From the cell containing the given text, extract its center point as (x, y) coordinate. 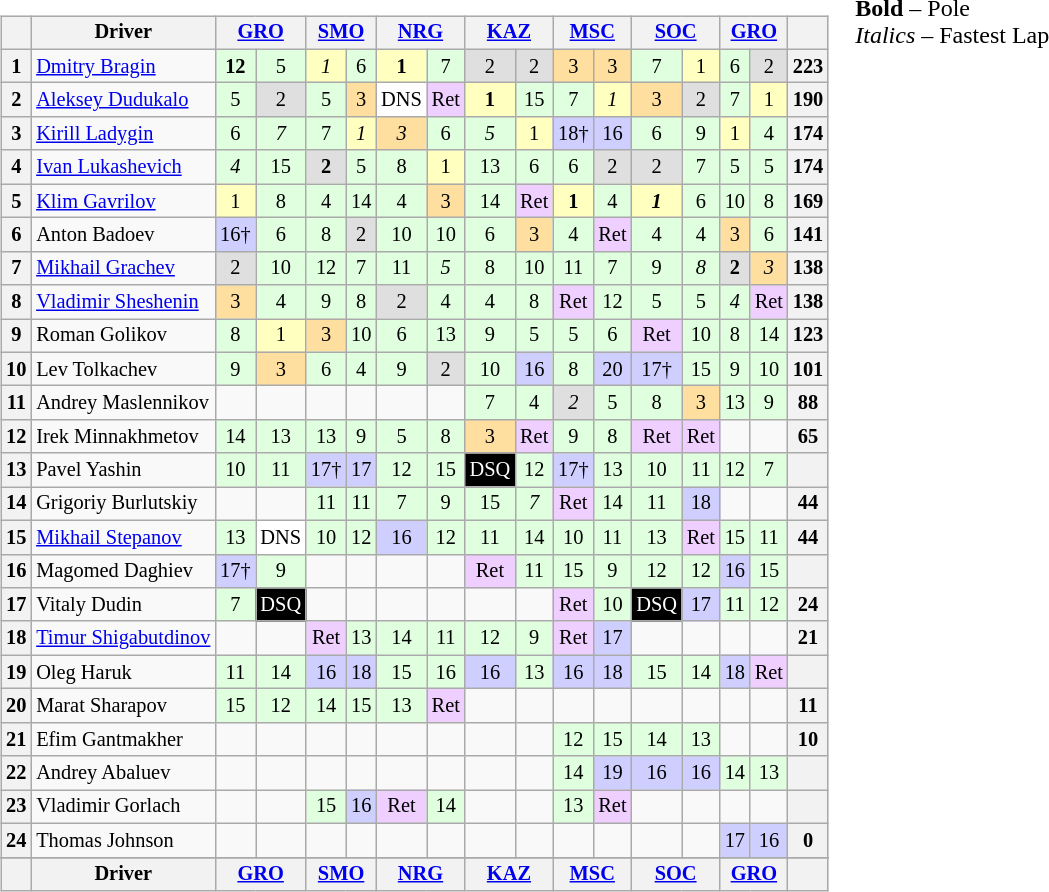
Efim Gantmakher (123, 739)
Kirill Ladygin (123, 134)
Aleksey Dudukalo (123, 100)
16† (235, 235)
141 (808, 235)
Irek Minnakhmetov (123, 437)
Ivan Lukashevich (123, 167)
Andrey Abaluev (123, 773)
Thomas Johnson (123, 840)
Dmitry Bragin (123, 66)
Oleg Haruk (123, 672)
Grigoriy Burlutskiy (123, 504)
0 (808, 840)
Anton Badoev (123, 235)
Mikhail Stepanov (123, 537)
18† (573, 134)
Roman Golikov (123, 336)
65 (808, 437)
23 (16, 807)
Pavel Yashin (123, 470)
Marat Sharapov (123, 706)
Andrey Maslennikov (123, 403)
Klim Gavrilov (123, 201)
Magomed Daghiev (123, 571)
Vladimir Gorlach (123, 807)
Timur Shigabutdinov (123, 638)
Lev Tolkachev (123, 369)
88 (808, 403)
169 (808, 201)
223 (808, 66)
101 (808, 369)
123 (808, 336)
190 (808, 100)
22 (16, 773)
Mikhail Grachev (123, 268)
Vladimir Sheshenin (123, 302)
Vitaly Dudin (123, 605)
